Scan for the cell matching the given text and deliver its (x, y) coordinate at center. 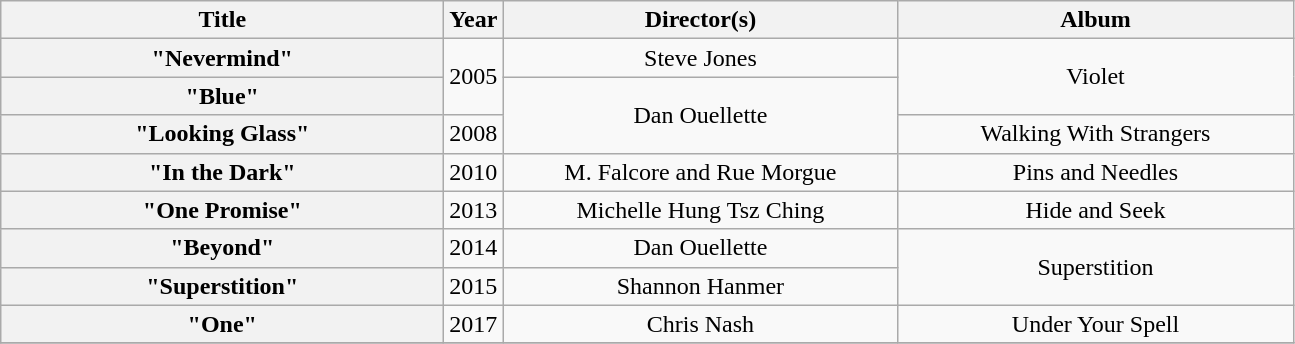
Pins and Needles (1096, 172)
2015 (474, 286)
2005 (474, 77)
Walking With Strangers (1096, 134)
Chris Nash (700, 324)
"Superstition" (222, 286)
"One" (222, 324)
Title (222, 20)
Steve Jones (700, 58)
Director(s) (700, 20)
"Blue" (222, 96)
"Nevermind" (222, 58)
"Looking Glass" (222, 134)
Hide and Seek (1096, 210)
Superstition (1096, 267)
"One Promise" (222, 210)
2008 (474, 134)
2010 (474, 172)
Under Your Spell (1096, 324)
M. Falcore and Rue Morgue (700, 172)
2014 (474, 248)
Violet (1096, 77)
Year (474, 20)
2017 (474, 324)
Album (1096, 20)
"In the Dark" (222, 172)
Michelle Hung Tsz Ching (700, 210)
"Beyond" (222, 248)
Shannon Hanmer (700, 286)
2013 (474, 210)
